Identify which cell holds the provided text, then report its (x, y) central coordinate. 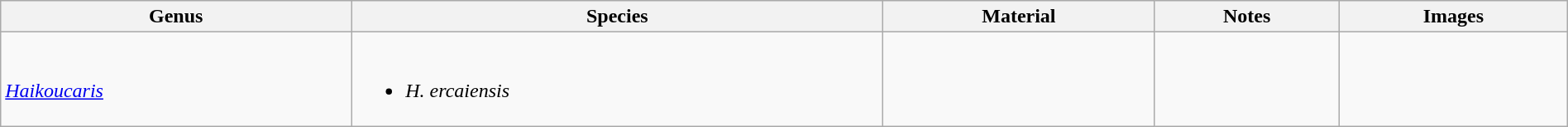
Images (1453, 17)
H. ercaiensis (617, 80)
Notes (1247, 17)
Species (617, 17)
Haikoucaris (176, 80)
Material (1019, 17)
Genus (176, 17)
